Pinpoint the cell where the given text exists, returning its (x, y) midpoint coordinate. 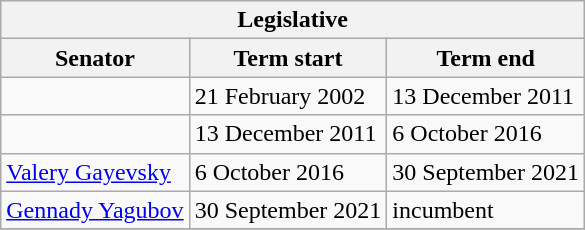
Legislative (293, 20)
21 February 2002 (288, 96)
Gennady Yagubov (95, 210)
Term end (486, 58)
Senator (95, 58)
Term start (288, 58)
incumbent (486, 210)
Valery Gayevsky (95, 172)
